Return the [x, y] coordinate for the center point of the cell that contains the specified text.  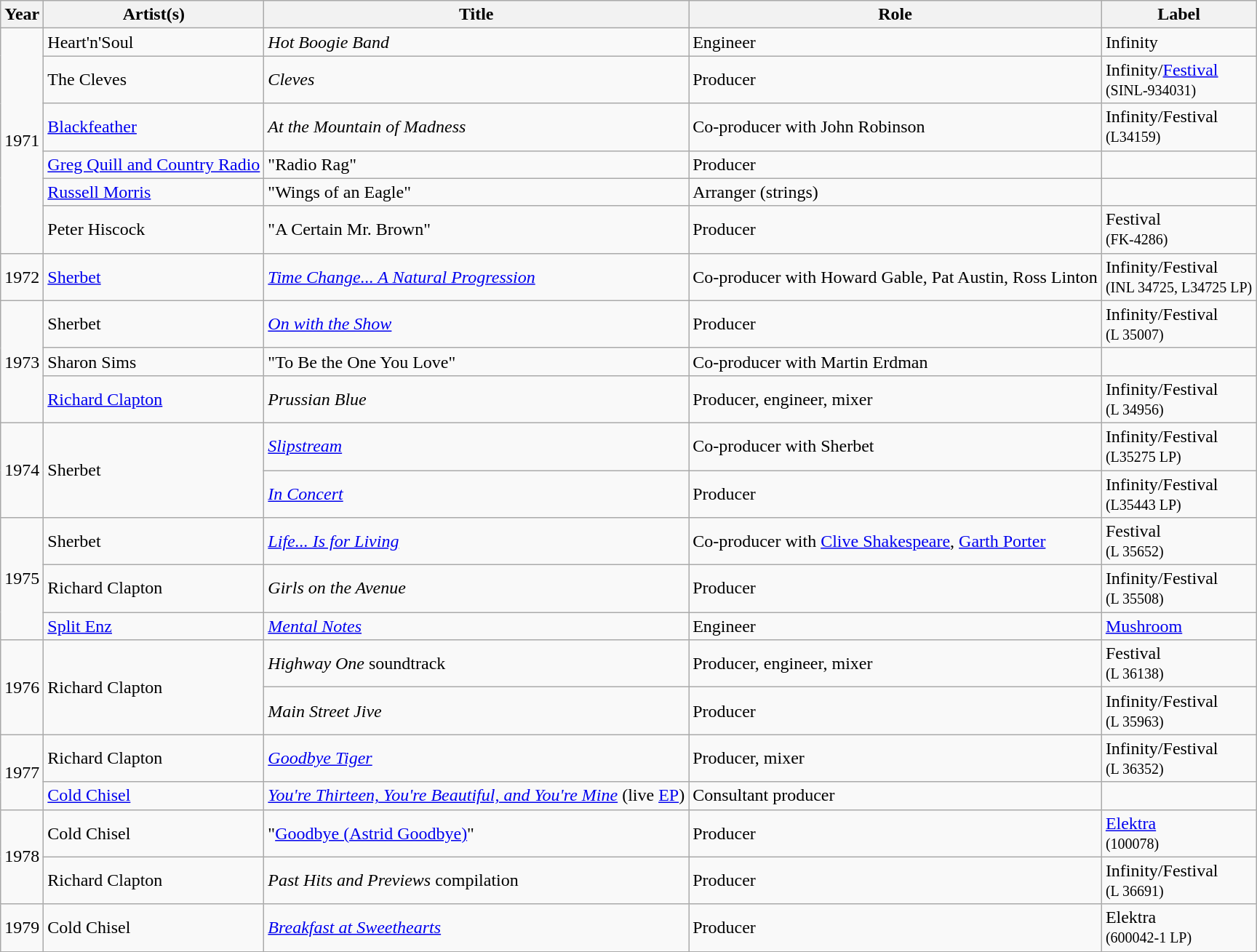
Co-producer with Sherbet [895, 447]
Elektra(100078) [1178, 833]
Artist(s) [154, 15]
Goodbye Tiger [476, 758]
Slipstream [476, 447]
Cleves [476, 80]
Mushroom [1178, 626]
Infinity [1178, 42]
Infinity/Festival(L 36691) [1178, 880]
Infinity/Festival(L 35007) [1178, 324]
Hot Boogie Band [476, 42]
Past Hits and Previews compilation [476, 880]
In Concert [476, 493]
Festival(L 36138) [1178, 663]
Co-producer with Clive Shakespeare, Garth Porter [895, 541]
Highway One soundtrack [476, 663]
1976 [22, 687]
Festival(L 35652) [1178, 541]
Title [476, 15]
You're Thirteen, You're Beautiful, and You're Mine (live EP) [476, 796]
Split Enz [154, 626]
Breakfast at Sweethearts [476, 928]
Life... Is for Living [476, 541]
1973 [22, 361]
1974 [22, 470]
Festival(FK-4286) [1178, 230]
The Cleves [154, 80]
Blackfeather [154, 127]
Main Street Jive [476, 711]
Co-producer with John Robinson [895, 127]
Co-producer with Martin Erdman [895, 361]
1975 [22, 579]
Year [22, 15]
"Goodbye (Astrid Goodbye)" [476, 833]
Infinity/Festival(L35443 LP) [1178, 493]
Greg Quill and Country Radio [154, 164]
Sharon Sims [154, 361]
Peter Hiscock [154, 230]
Elektra(600042-1 LP) [1178, 928]
"A Certain Mr. Brown" [476, 230]
"Radio Rag" [476, 164]
"Wings of an Eagle" [476, 192]
Arranger (strings) [895, 192]
On with the Show [476, 324]
1972 [22, 276]
Consultant producer [895, 796]
Time Change... A Natural Progression [476, 276]
1978 [22, 857]
Prussian Blue [476, 399]
At the Mountain of Madness [476, 127]
Infinity/Festival(L 36352) [1178, 758]
1979 [22, 928]
Mental Notes [476, 626]
Infinity/Festival(L35275 LP) [1178, 447]
Label [1178, 15]
Girls on the Avenue [476, 589]
Infinity/Festival(INL 34725, L34725 LP) [1178, 276]
Co-producer with Howard Gable, Pat Austin, Ross Linton [895, 276]
Infinity/Festival(L 35508) [1178, 589]
"To Be the One You Love" [476, 361]
Producer, mixer [895, 758]
Infinity/Festival(L 35963) [1178, 711]
Infinity/Festival(L34159) [1178, 127]
Heart'n'Soul [154, 42]
1977 [22, 772]
Russell Morris [154, 192]
Role [895, 15]
Infinity/Festival(SINL-934031) [1178, 80]
1971 [22, 141]
Infinity/Festival(L 34956) [1178, 399]
